Output the [X, Y] coordinate of the center of the cell containing the given text.  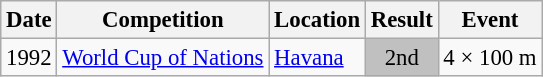
Result [402, 20]
Location [318, 20]
World Cup of Nations [163, 58]
Date [29, 20]
Havana [318, 58]
Event [490, 20]
1992 [29, 58]
2nd [402, 58]
Competition [163, 20]
4 × 100 m [490, 58]
